Detect which cell encompasses the target text, then output its (x, y) center coordinate. 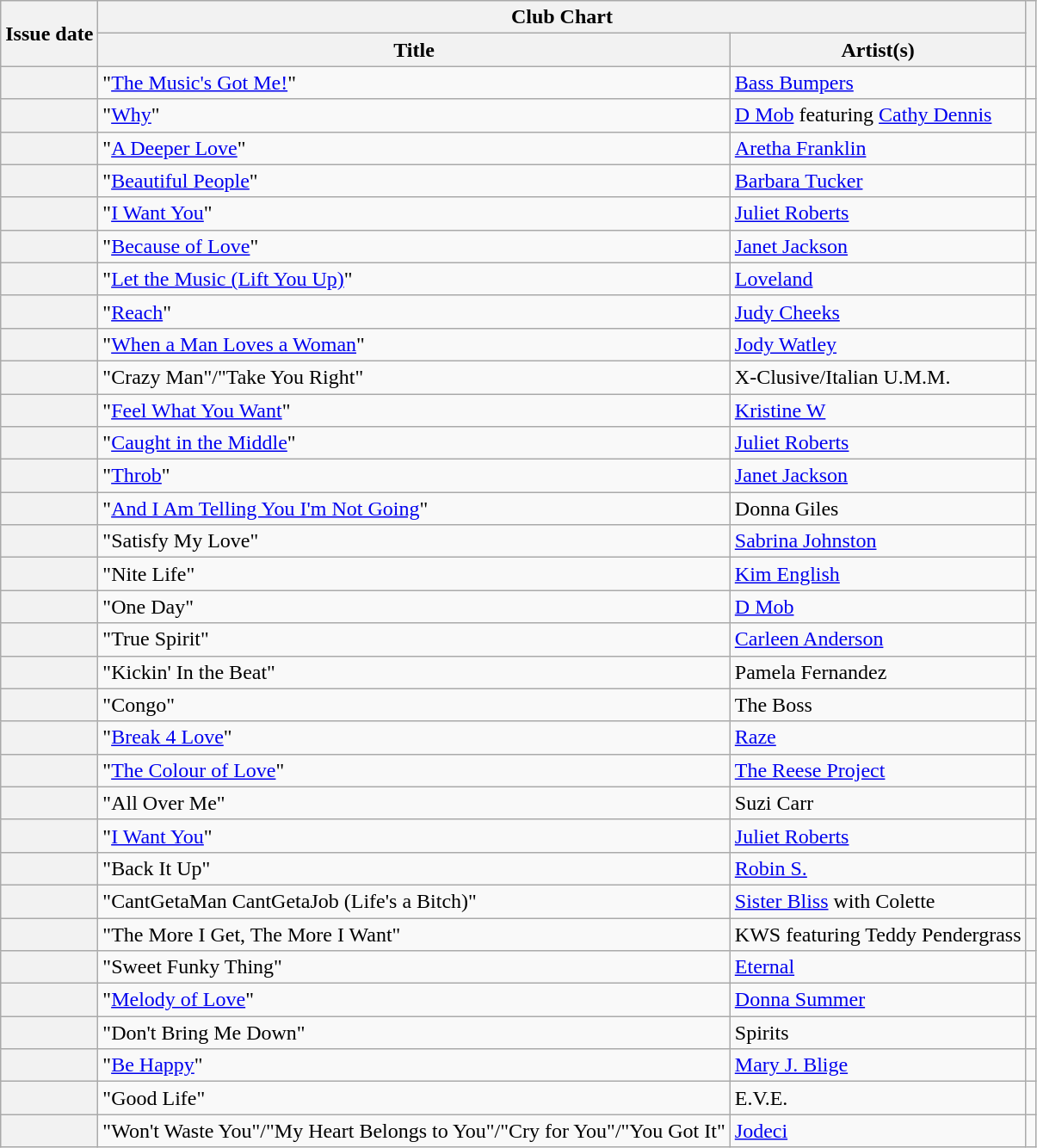
Title (414, 50)
KWS featuring Teddy Pendergrass (878, 934)
"Reach" (414, 312)
Donna Giles (878, 509)
Judy Cheeks (878, 312)
"Kickin' In the Beat" (414, 672)
Bass Bumpers (878, 83)
Jody Watley (878, 344)
"Sweet Funky Thing" (414, 967)
Sabrina Johnston (878, 541)
"Why" (414, 115)
Barbara Tucker (878, 181)
"And I Am Telling You I'm Not Going" (414, 509)
Club Chart (562, 17)
"Satisfy My Love" (414, 541)
"Because of Love" (414, 246)
Kim English (878, 574)
The Boss (878, 705)
X-Clusive/Italian U.M.M. (878, 377)
"Throb" (414, 476)
Donna Summer (878, 1000)
"When a Man Loves a Woman" (414, 344)
D Mob (878, 607)
Carleen Anderson (878, 639)
"Feel What You Want" (414, 410)
"Won't Waste You"/"My Heart Belongs to You"/"Cry for You"/"You Got It" (414, 1131)
Kristine W (878, 410)
E.V.E. (878, 1098)
Pamela Fernandez (878, 672)
The Reese Project (878, 770)
"Melody of Love" (414, 1000)
Artist(s) (878, 50)
Jodeci (878, 1131)
"Let the Music (Lift You Up)" (414, 279)
"True Spirit" (414, 639)
"Crazy Man"/"Take You Right" (414, 377)
Mary J. Blige (878, 1065)
Robin S. (878, 868)
Loveland (878, 279)
"Caught in the Middle" (414, 443)
"Break 4 Love" (414, 738)
"Nite Life" (414, 574)
Eternal (878, 967)
"A Deeper Love" (414, 148)
"All Over Me" (414, 803)
"The More I Get, The More I Want" (414, 934)
"The Colour of Love" (414, 770)
Suzi Carr (878, 803)
"Don't Bring Me Down" (414, 1033)
"CantGetaMan CantGetaJob (Life's a Bitch)" (414, 901)
"Congo" (414, 705)
Spirits (878, 1033)
"Good Life" (414, 1098)
"One Day" (414, 607)
"Back It Up" (414, 868)
Sister Bliss with Colette (878, 901)
"The Music's Got Me!" (414, 83)
"Beautiful People" (414, 181)
Raze (878, 738)
Issue date (50, 34)
Aretha Franklin (878, 148)
"Be Happy" (414, 1065)
D Mob featuring Cathy Dennis (878, 115)
